Detect which cell encompasses the target text, then output its [x, y] center coordinate. 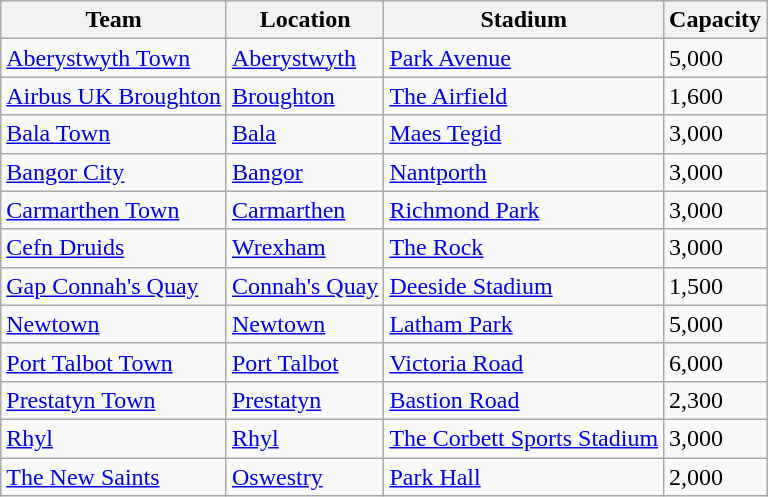
Location [304, 20]
1,500 [716, 286]
Airbus UK Broughton [114, 96]
Carmarthen Town [114, 210]
1,600 [716, 96]
Park Avenue [524, 58]
Port Talbot Town [114, 362]
Team [114, 20]
Latham Park [524, 324]
Gap Connah's Quay [114, 286]
Broughton [304, 96]
Park Hall [524, 477]
Prestatyn Town [114, 400]
Aberystwyth Town [114, 58]
Wrexham [304, 248]
6,000 [716, 362]
Maes Tegid [524, 134]
Oswestry [304, 477]
Nantporth [524, 172]
Capacity [716, 20]
Bala Town [114, 134]
Deeside Stadium [524, 286]
Port Talbot [304, 362]
Prestatyn [304, 400]
Carmarthen [304, 210]
Aberystwyth [304, 58]
The Rock [524, 248]
2,300 [716, 400]
Connah's Quay [304, 286]
Bangor [304, 172]
Stadium [524, 20]
Cefn Druids [114, 248]
Bastion Road [524, 400]
The New Saints [114, 477]
The Airfield [524, 96]
Bangor City [114, 172]
Richmond Park [524, 210]
The Corbett Sports Stadium [524, 438]
2,000 [716, 477]
Victoria Road [524, 362]
Bala [304, 134]
